Extract the [X, Y] coordinate from the center of the cell holding the provided text.  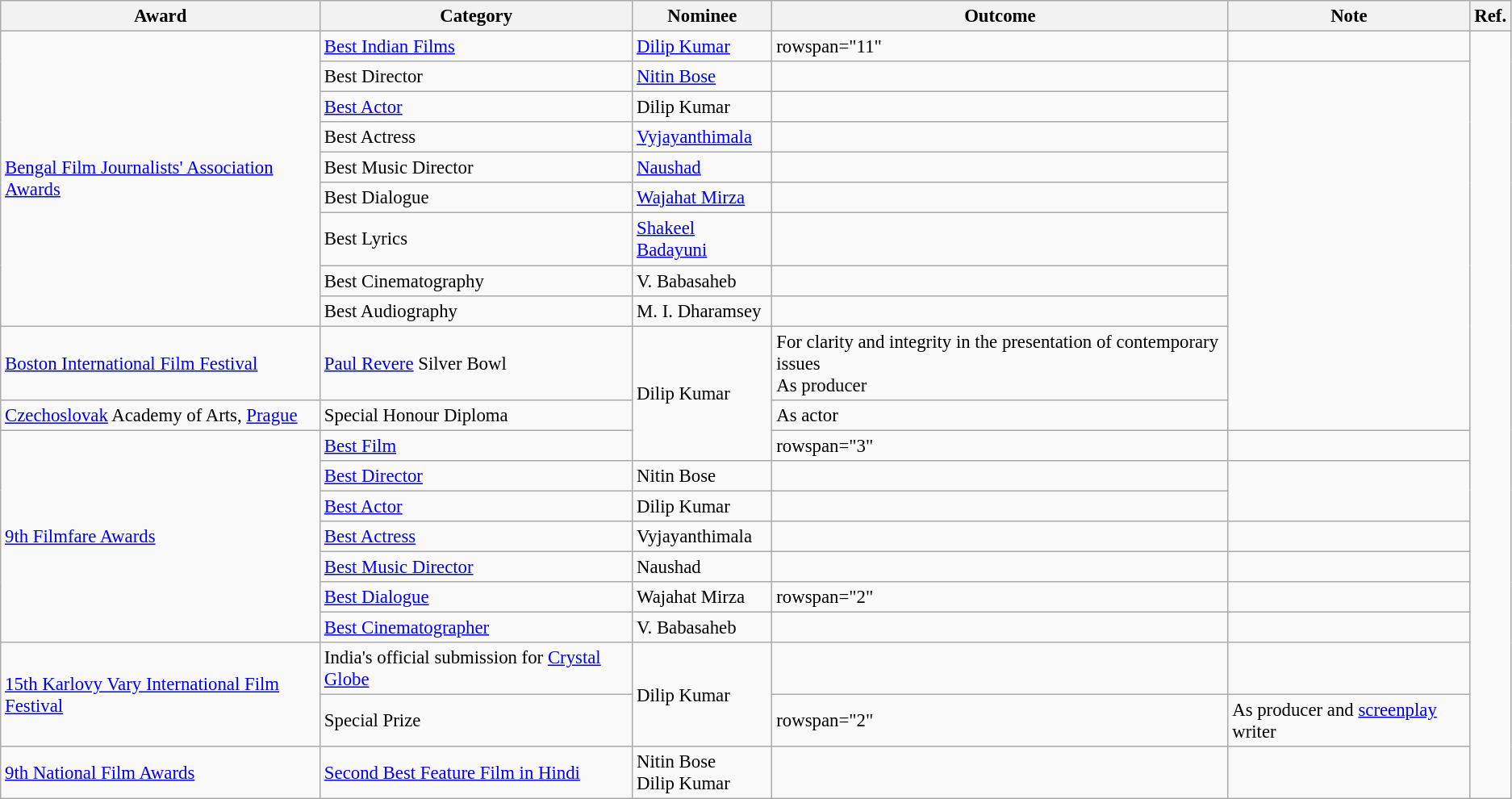
Second Best Feature Film in Hindi [476, 773]
9th Filmfare Awards [161, 536]
Best Cinematography [476, 281]
Bengal Film Journalists' Association Awards [161, 179]
Nominee [702, 16]
Paul Revere Silver Bowl [476, 363]
Best Audiography [476, 311]
M. I. Dharamsey [702, 311]
Shakeel Badayuni [702, 239]
Best Indian Films [476, 47]
Best Cinematographer [476, 628]
rowspan="3" [1000, 446]
Best Lyrics [476, 239]
15th Karlovy Vary International Film Festival [161, 694]
Special Prize [476, 722]
Boston International Film Festival [161, 363]
Category [476, 16]
For clarity and integrity in the presentation of contemporary issuesAs producer [1000, 363]
Note [1349, 16]
India's official submission for Crystal Globe [476, 668]
Award [161, 16]
As actor [1000, 415]
Special Honour Diploma [476, 415]
As producer and screenplay writer [1349, 722]
rowspan="11" [1000, 47]
9th National Film Awards [161, 773]
Best Film [476, 446]
Ref. [1491, 16]
Czechoslovak Academy of Arts, Prague [161, 415]
Outcome [1000, 16]
Nitin BoseDilip Kumar [702, 773]
